Extract the (X, Y) coordinate from the center of the cell holding the provided text.  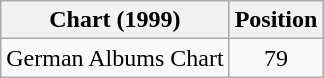
Position (276, 20)
German Albums Chart (115, 58)
79 (276, 58)
Chart (1999) (115, 20)
